Output the [X, Y] coordinate of the center of the cell containing the given text.  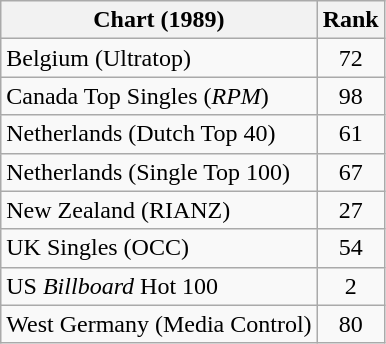
Netherlands (Single Top 100) [159, 172]
Netherlands (Dutch Top 40) [159, 134]
New Zealand (RIANZ) [159, 210]
Rank [350, 20]
27 [350, 210]
Chart (1989) [159, 20]
80 [350, 324]
98 [350, 96]
Belgium (Ultratop) [159, 58]
61 [350, 134]
UK Singles (OCC) [159, 248]
West Germany (Media Control) [159, 324]
67 [350, 172]
54 [350, 248]
Canada Top Singles (RPM) [159, 96]
2 [350, 286]
US Billboard Hot 100 [159, 286]
72 [350, 58]
